Provide the (x, y) coordinate of the cell's center where the given text is located.  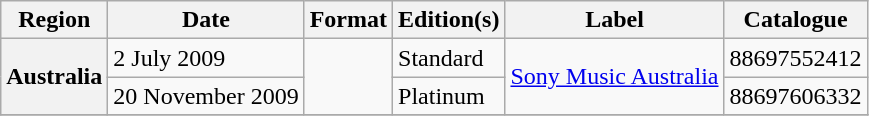
Edition(s) (449, 20)
20 November 2009 (206, 96)
Format (348, 20)
Standard (449, 58)
Catalogue (796, 20)
88697606332 (796, 96)
Sony Music Australia (614, 77)
Date (206, 20)
Region (54, 20)
Platinum (449, 96)
Australia (54, 77)
88697552412 (796, 58)
2 July 2009 (206, 58)
Label (614, 20)
